Scan for the cell matching the given text and deliver its [x, y] coordinate at center. 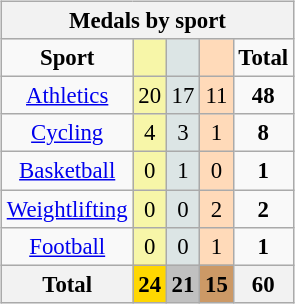
Athletics [67, 96]
60 [263, 284]
Cycling [67, 133]
48 [263, 96]
Sport [67, 58]
17 [182, 96]
Weightlifting [67, 209]
Football [67, 246]
Medals by sport [147, 21]
11 [216, 96]
20 [150, 96]
3 [182, 133]
21 [182, 284]
8 [263, 133]
15 [216, 284]
4 [150, 133]
24 [150, 284]
Basketball [67, 171]
